Capture the cell that displays the provided text and extract its [x, y] central coordinate. 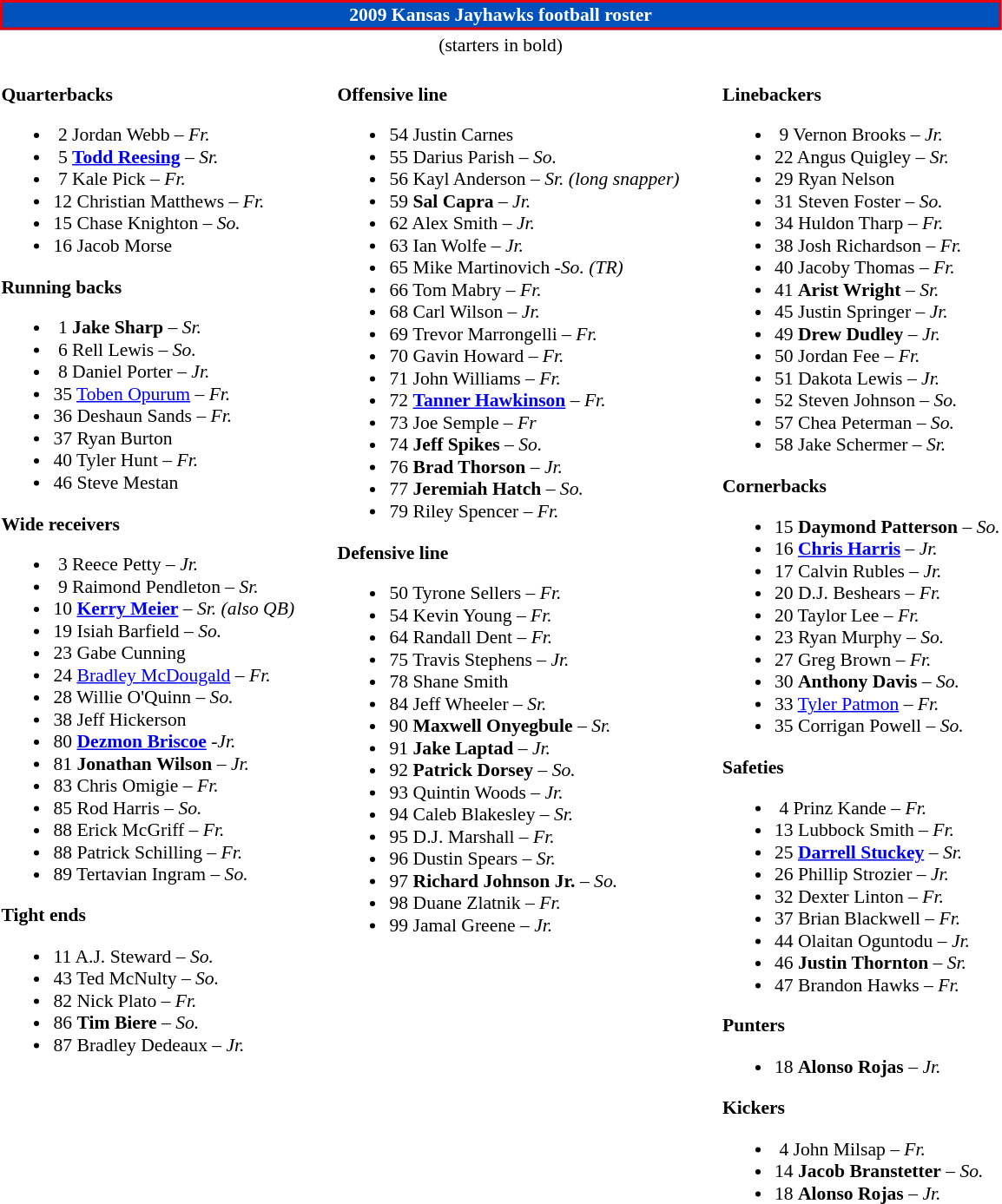
(starters in bold) [500, 45]
2009 Kansas Jayhawks football roster [500, 15]
